Output the [X, Y] coordinate of the center of the cell containing the given text.  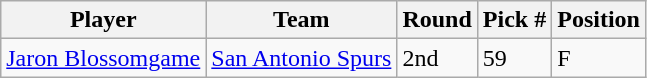
59 [514, 58]
Pick # [514, 20]
2nd [437, 58]
F [599, 58]
Player [104, 20]
Round [437, 20]
Team [302, 20]
San Antonio Spurs [302, 58]
Position [599, 20]
Jaron Blossomgame [104, 58]
